Scan for the cell matching the given text and deliver its (x, y) coordinate at center. 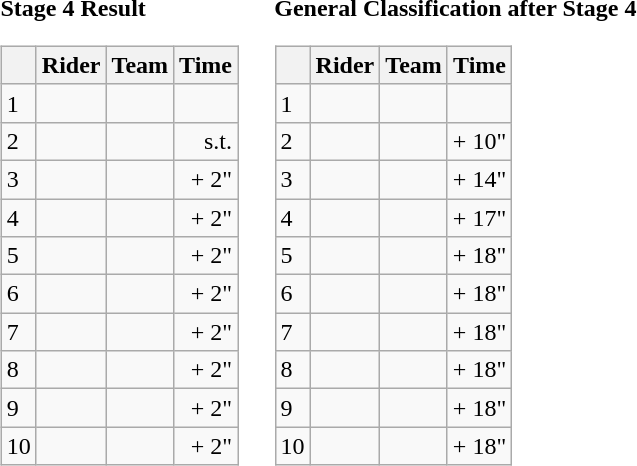
+ 10" (479, 141)
s.t. (206, 141)
+ 17" (479, 217)
+ 14" (479, 179)
